Return the (x, y) coordinate for the center point of the cell that contains the specified text.  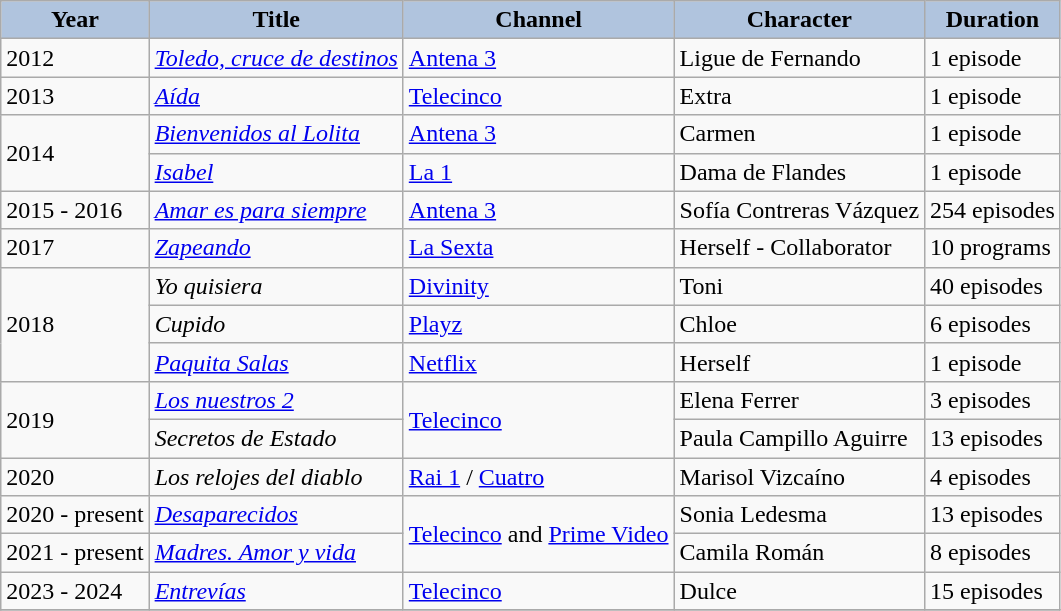
Cupido (276, 324)
8 episodes (993, 553)
Madres. Amor y vida (276, 553)
Year (75, 20)
Character (800, 20)
2018 (75, 324)
Toledo, cruce de destinos (276, 58)
2023 - 2024 (75, 591)
Extra (800, 96)
6 episodes (993, 324)
Marisol Vizcaíno (800, 477)
2020 (75, 477)
La 1 (538, 172)
Paula Campillo Aguirre (800, 438)
2019 (75, 419)
Telecinco and Prime Video (538, 534)
Title (276, 20)
Desaparecidos (276, 515)
Bienvenidos al Lolita (276, 134)
Toni (800, 286)
2020 - present (75, 515)
Sonia Ledesma (800, 515)
2021 - present (75, 553)
2017 (75, 248)
Dama de Flandes (800, 172)
Isabel (276, 172)
Entrevías (276, 591)
40 episodes (993, 286)
Elena Ferrer (800, 400)
Channel (538, 20)
Herself (800, 362)
Divinity (538, 286)
10 programs (993, 248)
Secretos de Estado (276, 438)
Paquita Salas (276, 362)
Aída (276, 96)
2014 (75, 153)
Dulce (800, 591)
La Sexta (538, 248)
4 episodes (993, 477)
Playz (538, 324)
Rai 1 / Cuatro (538, 477)
Netflix (538, 362)
Los nuestros 2 (276, 400)
3 episodes (993, 400)
Amar es para siempre (276, 210)
Ligue de Fernando (800, 58)
2015 - 2016 (75, 210)
254 episodes (993, 210)
2012 (75, 58)
Duration (993, 20)
2013 (75, 96)
15 episodes (993, 591)
Yo quisiera (276, 286)
Chloe (800, 324)
Herself - Collaborator (800, 248)
Zapeando (276, 248)
Camila Román (800, 553)
Los relojes del diablo (276, 477)
Carmen (800, 134)
Sofía Contreras Vázquez (800, 210)
